Return the [X, Y] coordinate for the center point of the cell that contains the specified text.  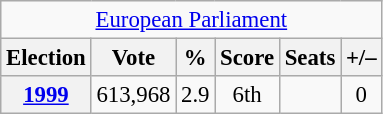
Vote [134, 58]
1999 [46, 95]
0 [362, 95]
% [196, 58]
613,968 [134, 95]
+/– [362, 58]
Election [46, 58]
Seats [310, 58]
2.9 [196, 95]
Score [248, 58]
European Parliament [192, 20]
6th [248, 95]
